From the cell containing the given text, extract its center point as (X, Y) coordinate. 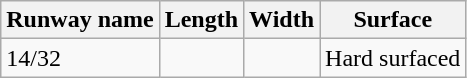
Width (282, 20)
Hard surfaced (393, 58)
Length (201, 20)
Runway name (80, 20)
Surface (393, 20)
14/32 (80, 58)
